Scan for the cell matching the given text and deliver its [x, y] coordinate at center. 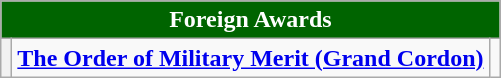
Foreign Awards [250, 20]
The Order of Military Merit (Grand Cordon) [250, 58]
